Locate the cell with the specified text and output its [X, Y] center coordinate. 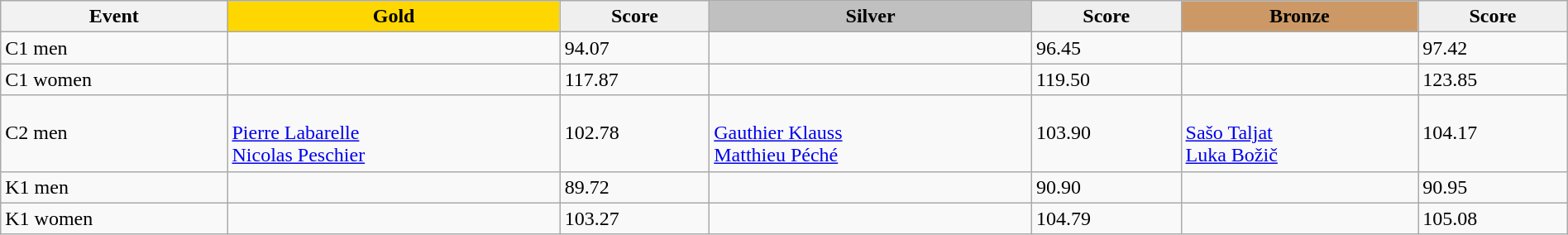
Gold [394, 17]
96.45 [1107, 48]
K1 women [114, 218]
97.42 [1494, 48]
90.95 [1494, 187]
90.90 [1107, 187]
94.07 [635, 48]
Event [114, 17]
Sašo TaljatLuka Božič [1300, 133]
Gauthier KlaussMatthieu Péché [871, 133]
102.78 [635, 133]
104.79 [1107, 218]
C1 men [114, 48]
123.85 [1494, 79]
117.87 [635, 79]
104.17 [1494, 133]
K1 men [114, 187]
89.72 [635, 187]
Pierre LabarelleNicolas Peschier [394, 133]
103.90 [1107, 133]
C1 women [114, 79]
103.27 [635, 218]
105.08 [1494, 218]
Bronze [1300, 17]
Silver [871, 17]
C2 men [114, 133]
119.50 [1107, 79]
